Extract the [X, Y] coordinate from the center of the cell holding the provided text.  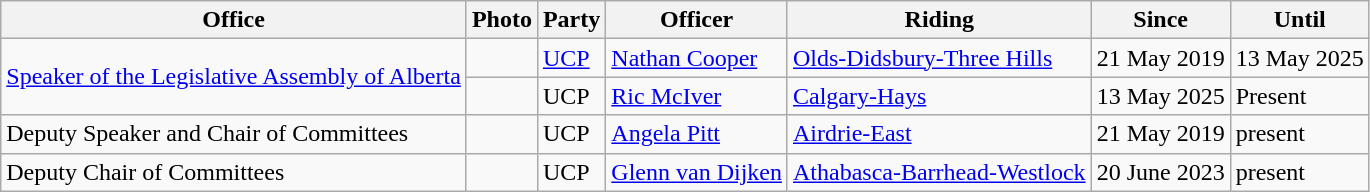
Until [1300, 20]
Officer [697, 20]
Speaker of the Legislative Assembly of Alberta [234, 77]
Olds-Didsbury-Three Hills [939, 58]
Riding [939, 20]
Office [234, 20]
Since [1160, 20]
Deputy Speaker and Chair of Committees [234, 134]
Photo [502, 20]
20 June 2023 [1160, 172]
Ric McIver [697, 96]
Calgary-Hays [939, 96]
Nathan Cooper [697, 58]
Angela Pitt [697, 134]
Glenn van Dijken [697, 172]
Party [571, 20]
Athabasca-Barrhead-Westlock [939, 172]
Deputy Chair of Committees [234, 172]
Present [1300, 96]
Airdrie-East [939, 134]
